Detect which cell encompasses the target text, then output its [X, Y] center coordinate. 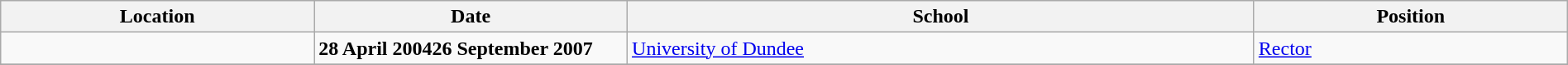
28 April 200426 September 2007 [471, 48]
Rector [1411, 48]
University of Dundee [941, 48]
School [941, 17]
Date [471, 17]
Location [157, 17]
Position [1411, 17]
